From the cell containing the given text, extract its center point as (X, Y) coordinate. 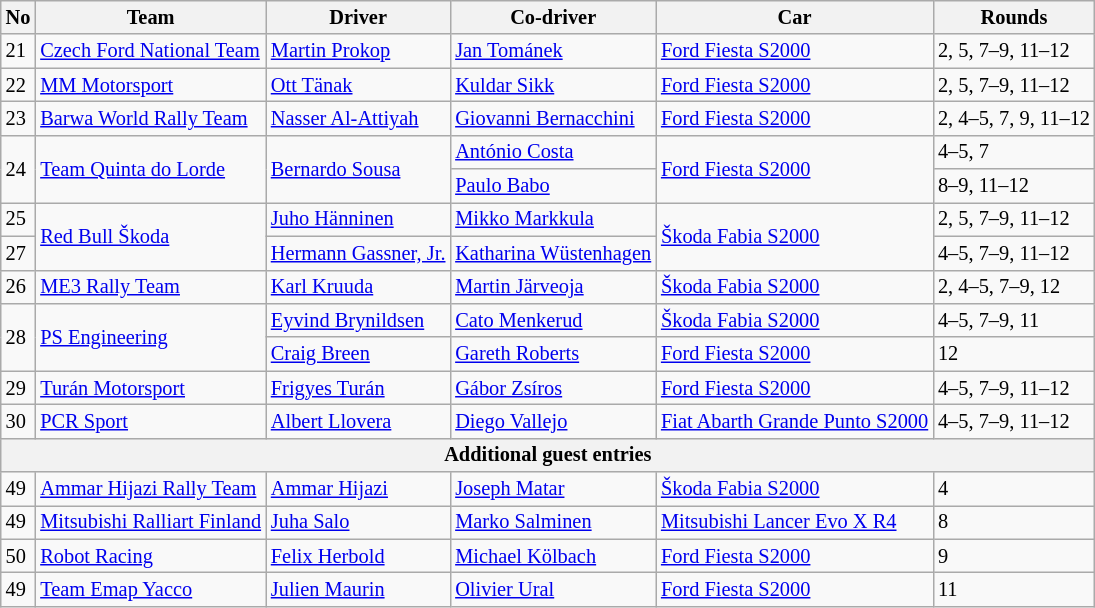
Cato Menkerud (553, 320)
4–5, 7 (1014, 152)
22 (18, 85)
Julien Maurin (358, 589)
Czech Ford National Team (150, 51)
Olivier Ural (553, 589)
2, 4–5, 7–9, 12 (1014, 287)
Felix Herbold (358, 556)
9 (1014, 556)
Juho Hänninen (358, 219)
Jan Tománek (553, 51)
Car (794, 17)
4–5, 7–9, 11 (1014, 320)
Co-driver (553, 17)
Martin Järveoja (553, 287)
27 (18, 253)
Frigyes Turán (358, 388)
Turán Motorsport (150, 388)
Katharina Wüstenhagen (553, 253)
No (18, 17)
Team Quinta do Lorde (150, 168)
Driver (358, 17)
Diego Vallejo (553, 421)
Fiat Abarth Grande Punto S2000 (794, 421)
Mitsubishi Lancer Evo X R4 (794, 522)
29 (18, 388)
11 (1014, 589)
Karl Kruuda (358, 287)
Barwa World Rally Team (150, 118)
António Costa (553, 152)
Red Bull Škoda (150, 236)
25 (18, 219)
4 (1014, 489)
Paulo Babo (553, 186)
Marko Salminen (553, 522)
Mikko Markkula (553, 219)
Bernardo Sousa (358, 168)
Kuldar Sikk (553, 85)
Giovanni Bernacchini (553, 118)
Team Emap Yacco (150, 589)
Ammar Hijazi Rally Team (150, 489)
ME3 Rally Team (150, 287)
Robot Racing (150, 556)
28 (18, 336)
Craig Breen (358, 354)
Michael Kölbach (553, 556)
Juha Salo (358, 522)
24 (18, 168)
Mitsubishi Ralliart Finland (150, 522)
Martin Prokop (358, 51)
Team (150, 17)
12 (1014, 354)
Albert Llovera (358, 421)
Hermann Gassner, Jr. (358, 253)
MM Motorsport (150, 85)
26 (18, 287)
2, 4–5, 7, 9, 11–12 (1014, 118)
Nasser Al-Attiyah (358, 118)
Ott Tänak (358, 85)
Joseph Matar (553, 489)
21 (18, 51)
Additional guest entries (548, 455)
23 (18, 118)
50 (18, 556)
Gábor Zsíros (553, 388)
Gareth Roberts (553, 354)
Eyvind Brynildsen (358, 320)
PCR Sport (150, 421)
PS Engineering (150, 336)
Rounds (1014, 17)
8 (1014, 522)
30 (18, 421)
8–9, 11–12 (1014, 186)
Ammar Hijazi (358, 489)
